From the cell containing the given text, extract its center point as [X, Y] coordinate. 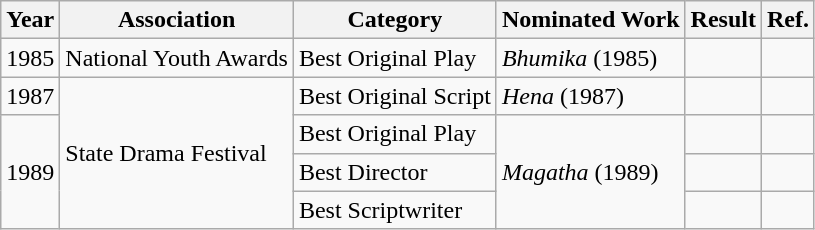
State Drama Festival [177, 153]
Result [723, 20]
Bhumika (1985) [590, 58]
Nominated Work [590, 20]
1985 [30, 58]
Best Original Script [394, 96]
Category [394, 20]
1989 [30, 172]
Association [177, 20]
Best Scriptwriter [394, 210]
Ref. [788, 20]
1987 [30, 96]
Hena (1987) [590, 96]
Best Director [394, 172]
National Youth Awards [177, 58]
Year [30, 20]
Magatha (1989) [590, 172]
